Search for the cell housing the specified text and yield its (X, Y) center coordinate. 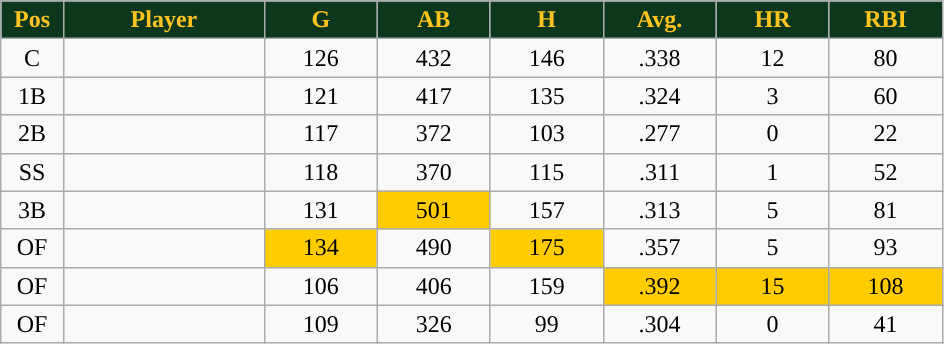
131 (320, 210)
.338 (660, 58)
109 (320, 324)
372 (434, 134)
81 (886, 210)
SS (32, 172)
3B (32, 210)
2B (32, 134)
115 (546, 172)
60 (886, 96)
.313 (660, 210)
157 (546, 210)
HR (772, 20)
118 (320, 172)
432 (434, 58)
1 (772, 172)
175 (546, 248)
103 (546, 134)
93 (886, 248)
80 (886, 58)
117 (320, 134)
C (32, 58)
121 (320, 96)
501 (434, 210)
108 (886, 286)
326 (434, 324)
370 (434, 172)
1B (32, 96)
22 (886, 134)
99 (546, 324)
.277 (660, 134)
41 (886, 324)
159 (546, 286)
Player (164, 20)
15 (772, 286)
.304 (660, 324)
417 (434, 96)
.311 (660, 172)
3 (772, 96)
H (546, 20)
Pos (32, 20)
52 (886, 172)
12 (772, 58)
Avg. (660, 20)
490 (434, 248)
RBI (886, 20)
135 (546, 96)
.392 (660, 286)
106 (320, 286)
146 (546, 58)
G (320, 20)
.357 (660, 248)
134 (320, 248)
406 (434, 286)
.324 (660, 96)
AB (434, 20)
126 (320, 58)
